Return the (X, Y) coordinate for the center point of the cell that contains the specified text.  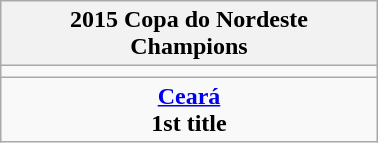
Ceará1st title (189, 110)
2015 Copa do NordesteChampions (189, 34)
